Find where the given text appears and provide that cell's center as [x, y] coordinate. 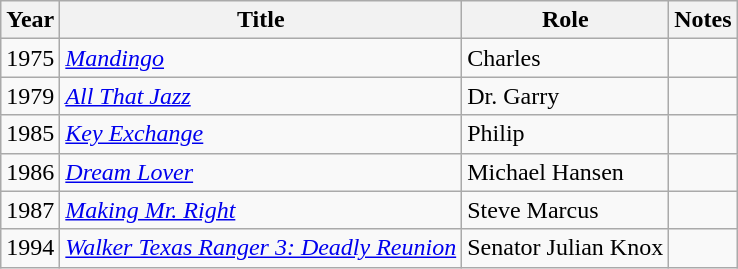
1994 [30, 248]
Charles [566, 58]
Key Exchange [261, 134]
Philip [566, 134]
Year [30, 20]
All That Jazz [261, 96]
Michael Hansen [566, 172]
Title [261, 20]
Steve Marcus [566, 210]
Walker Texas Ranger 3: Deadly Reunion [261, 248]
Senator Julian Knox [566, 248]
1975 [30, 58]
1979 [30, 96]
1985 [30, 134]
1986 [30, 172]
Role [566, 20]
Dr. Garry [566, 96]
Mandingo [261, 58]
1987 [30, 210]
Dream Lover [261, 172]
Notes [703, 20]
Making Mr. Right [261, 210]
